Output the [X, Y] coordinate of the center of the cell containing the given text.  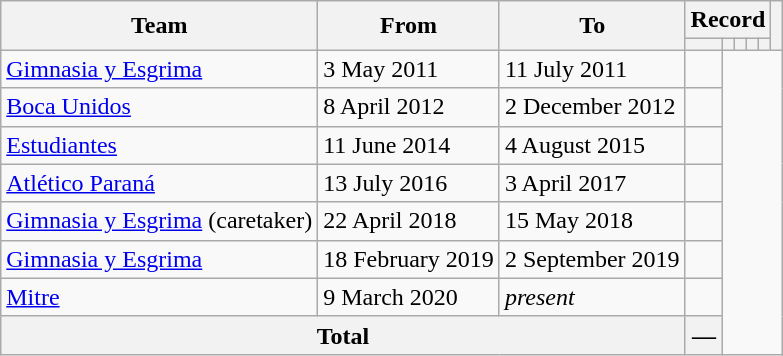
From [409, 26]
To [592, 26]
Boca Unidos [160, 107]
13 July 2016 [409, 183]
Record [728, 20]
— [704, 335]
2 December 2012 [592, 107]
Estudiantes [160, 145]
Team [160, 26]
22 April 2018 [409, 221]
3 April 2017 [592, 183]
18 February 2019 [409, 259]
Mitre [160, 297]
3 May 2011 [409, 69]
Atlético Paraná [160, 183]
present [592, 297]
Gimnasia y Esgrima (caretaker) [160, 221]
11 July 2011 [592, 69]
15 May 2018 [592, 221]
9 March 2020 [409, 297]
8 April 2012 [409, 107]
Total [343, 335]
11 June 2014 [409, 145]
4 August 2015 [592, 145]
2 September 2019 [592, 259]
